Return the (X, Y) coordinate for the center point of the cell that contains the specified text.  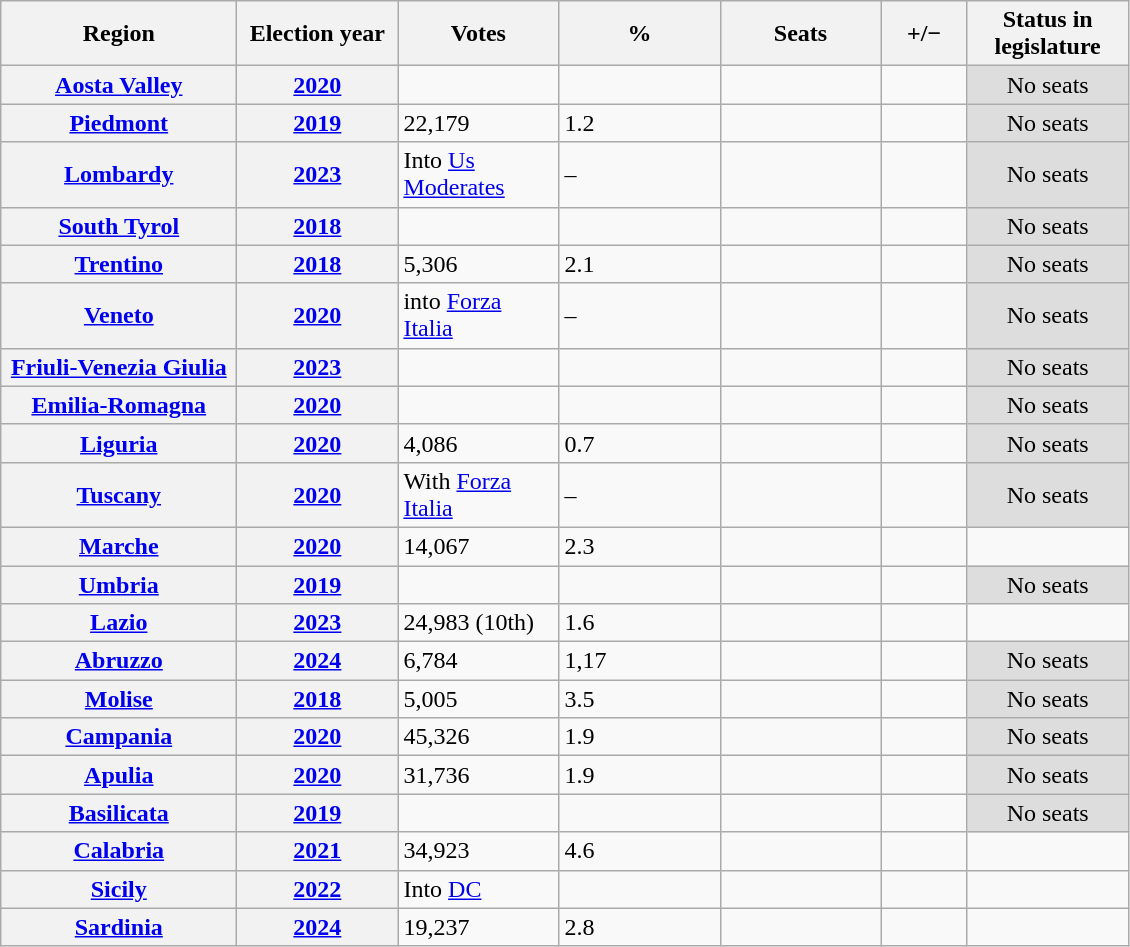
0.7 (640, 443)
4.6 (640, 851)
19,237 (478, 927)
+/− (924, 34)
Tuscany (119, 494)
Umbria (119, 585)
1.6 (640, 623)
4,086 (478, 443)
31,736 (478, 775)
Region (119, 34)
Veneto (119, 316)
Molise (119, 699)
Basilicata (119, 813)
Aosta Valley (119, 85)
2.1 (640, 264)
Seats (800, 34)
Emilia-Romagna (119, 405)
2022 (318, 889)
% (640, 34)
2.8 (640, 927)
Sardinia (119, 927)
Apulia (119, 775)
Lombardy (119, 174)
Liguria (119, 443)
Lazio (119, 623)
South Tyrol (119, 226)
Friuli-Venezia Giulia (119, 367)
1.2 (640, 123)
Calabria (119, 851)
Abruzzo (119, 661)
5,306 (478, 264)
Status in legislature (1048, 34)
3.5 (640, 699)
24,983 (10th) (478, 623)
Votes (478, 34)
22,179 (478, 123)
into Forza Italia (478, 316)
5,005 (478, 699)
1,17 (640, 661)
Campania (119, 737)
34,923 (478, 851)
Into DC (478, 889)
Into Us Moderates (478, 174)
14,067 (478, 546)
Piedmont (119, 123)
Trentino (119, 264)
6,784 (478, 661)
Election year (318, 34)
With Forza Italia (478, 494)
2.3 (640, 546)
Sicily (119, 889)
2021 (318, 851)
Marche (119, 546)
45,326 (478, 737)
